Provide the [X, Y] coordinate of the cell's center where the given text is located.  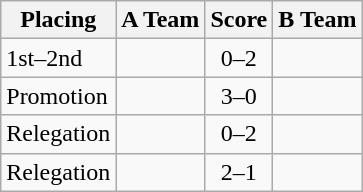
3–0 [239, 96]
Promotion [58, 96]
1st–2nd [58, 58]
2–1 [239, 172]
B Team [318, 20]
Placing [58, 20]
A Team [160, 20]
Score [239, 20]
